Scan for the cell matching the given text and deliver its (X, Y) coordinate at center. 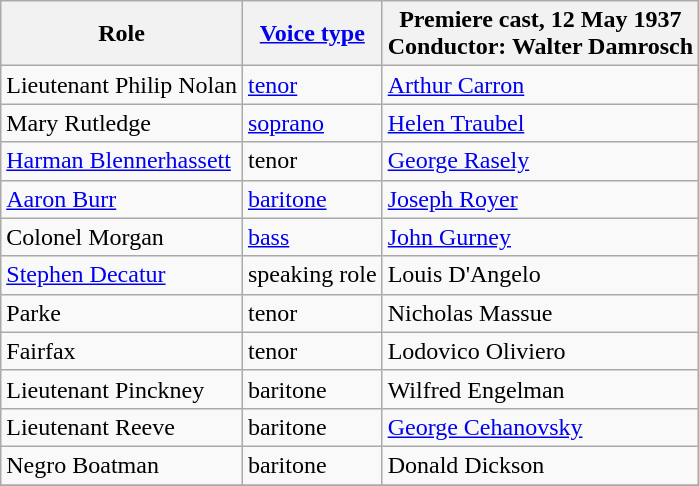
Lieutenant Reeve (122, 427)
Aaron Burr (122, 199)
Lieutenant Philip Nolan (122, 85)
Nicholas Massue (540, 313)
Role (122, 34)
Mary Rutledge (122, 123)
Joseph Royer (540, 199)
John Gurney (540, 237)
Donald Dickson (540, 465)
soprano (312, 123)
Arthur Carron (540, 85)
Premiere cast, 12 May 1937Conductor: Walter Damrosch (540, 34)
Negro Boatman (122, 465)
Helen Traubel (540, 123)
speaking role (312, 275)
Parke (122, 313)
Louis D'Angelo (540, 275)
George Cehanovsky (540, 427)
Harman Blennerhassett (122, 161)
Lieutenant Pinckney (122, 389)
Fairfax (122, 351)
Lodovico Oliviero (540, 351)
George Rasely (540, 161)
bass (312, 237)
Voice type (312, 34)
Stephen Decatur (122, 275)
Wilfred Engelman (540, 389)
Colonel Morgan (122, 237)
